Capture the cell that displays the provided text and extract its (X, Y) central coordinate. 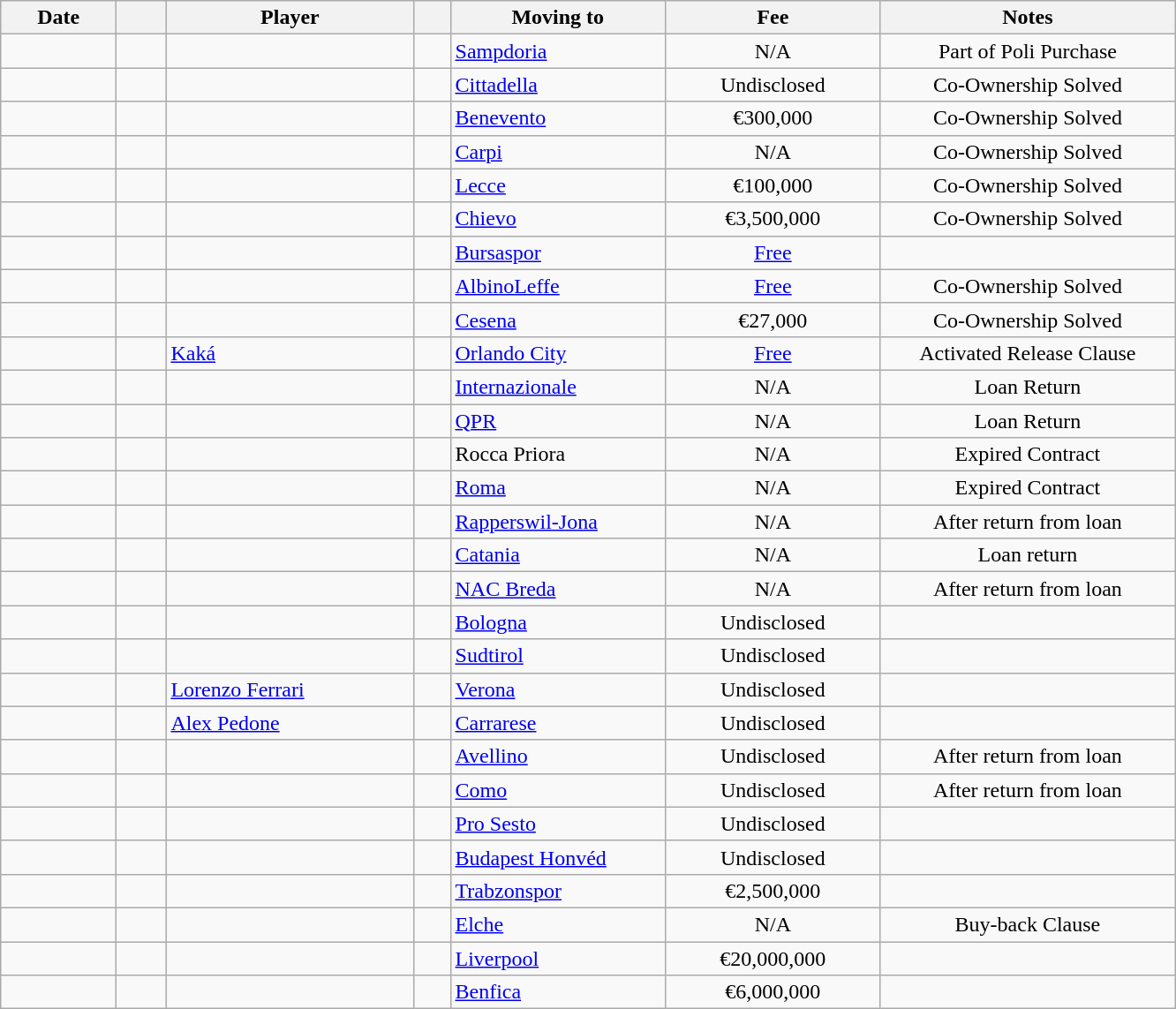
Date (58, 18)
Rapperswil-Jona (558, 522)
Como (558, 790)
Lorenzo Ferrari (290, 689)
Fee (773, 18)
Alex Pedone (290, 723)
€100,000 (773, 185)
Kaká (290, 353)
€3,500,000 (773, 219)
€300,000 (773, 118)
Carpi (558, 152)
€2,500,000 (773, 891)
Bursaspor (558, 252)
Orlando City (558, 353)
Activated Release Clause (1028, 353)
Notes (1028, 18)
Catania (558, 555)
Cittadella (558, 85)
Pro Sesto (558, 824)
Trabzonspor (558, 891)
€6,000,000 (773, 992)
Cesena (558, 320)
Verona (558, 689)
Elche (558, 924)
Avellino (558, 757)
Liverpool (558, 958)
QPR (558, 421)
Bologna (558, 622)
Carrarese (558, 723)
Benfica (558, 992)
Rocca Priora (558, 455)
Part of Poli Purchase (1028, 51)
NAC Breda (558, 589)
Sudtirol (558, 656)
Loan return (1028, 555)
Lecce (558, 185)
Sampdoria (558, 51)
Roma (558, 488)
Benevento (558, 118)
Chievo (558, 219)
Moving to (558, 18)
€27,000 (773, 320)
Player (290, 18)
Budapest Honvéd (558, 857)
€20,000,000 (773, 958)
Internazionale (558, 387)
Buy-back Clause (1028, 924)
AlbinoLeffe (558, 286)
